Search for the cell housing the specified text and yield its (X, Y) center coordinate. 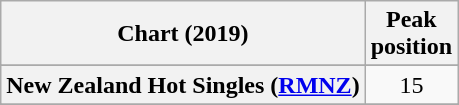
Peakposition (411, 34)
New Zealand Hot Singles (RMNZ) (183, 85)
15 (411, 85)
Chart (2019) (183, 34)
